Provide the (x, y) coordinate of the cell's center where the given text is located.  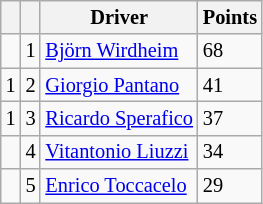
4 (31, 152)
34 (230, 152)
Björn Wirdheim (118, 51)
Giorgio Pantano (118, 85)
41 (230, 85)
Ricardo Sperafico (118, 118)
3 (31, 118)
2 (31, 85)
29 (230, 186)
Enrico Toccacelo (118, 186)
Points (230, 17)
37 (230, 118)
5 (31, 186)
68 (230, 51)
Driver (118, 17)
Vitantonio Liuzzi (118, 152)
